Detect which cell encompasses the target text, then output its (X, Y) center coordinate. 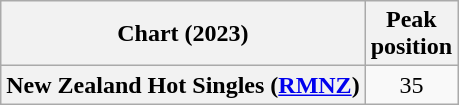
Chart (2023) (183, 34)
Peakposition (411, 34)
New Zealand Hot Singles (RMNZ) (183, 85)
35 (411, 85)
